From the cell containing the given text, extract its center point as [X, Y] coordinate. 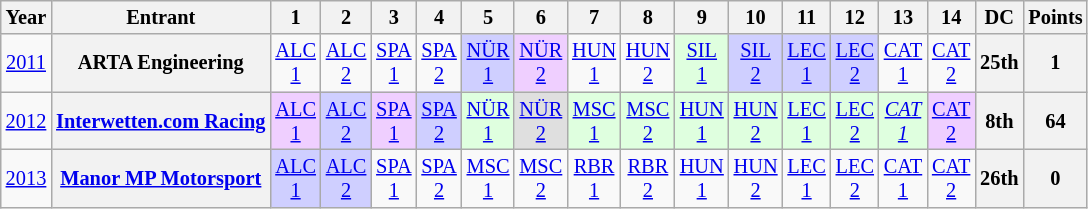
2013 [26, 178]
14 [951, 17]
2 [346, 17]
5 [488, 17]
2012 [26, 121]
Interwetten.com Racing [160, 121]
3 [394, 17]
Points [1055, 17]
Year [26, 17]
RBR1 [594, 178]
8 [648, 17]
7 [594, 17]
ARTA Engineering [160, 63]
6 [540, 17]
0 [1055, 178]
Manor MP Motorsport [160, 178]
10 [756, 17]
26th [999, 178]
RBR2 [648, 178]
8th [999, 121]
11 [806, 17]
SIL1 [702, 63]
Entrant [160, 17]
9 [702, 17]
DC [999, 17]
2011 [26, 63]
64 [1055, 121]
4 [438, 17]
25th [999, 63]
12 [855, 17]
SIL2 [756, 63]
13 [903, 17]
